Search for the cell housing the specified text and yield its (x, y) center coordinate. 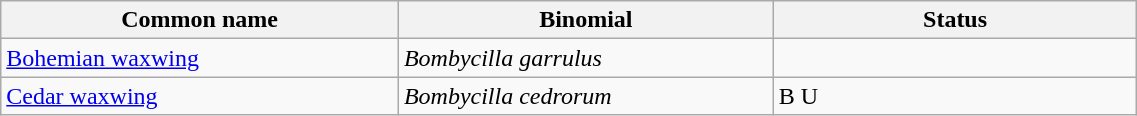
Binomial (586, 20)
Bohemian waxwing (200, 58)
Bombycilla garrulus (586, 58)
Common name (200, 20)
B U (955, 96)
Cedar waxwing (200, 96)
Status (955, 20)
Bombycilla cedrorum (586, 96)
